From the cell containing the given text, extract its center point as (x, y) coordinate. 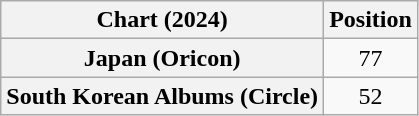
52 (371, 96)
Position (371, 20)
Japan (Oricon) (162, 58)
South Korean Albums (Circle) (162, 96)
77 (371, 58)
Chart (2024) (162, 20)
